For the text-containing cell, return its midpoint in (x, y) coordinate format. 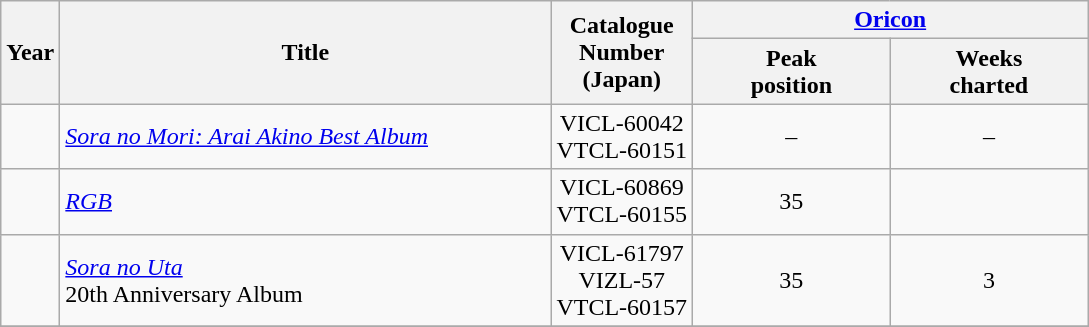
VICL-60042VTCL-60151 (622, 136)
Catalogue Number (Japan) (622, 52)
Peakposition (792, 72)
Year (30, 52)
VICL-60869VTCL-60155 (622, 202)
Weeks charted (989, 72)
RGB (306, 202)
Oricon (890, 20)
Sora no Mori: Arai Akino Best Album (306, 136)
Title (306, 52)
Sora no Uta20th Anniversary Album (306, 280)
VICL-61797VIZL-57VTCL-60157 (622, 280)
3 (989, 280)
